Pinpoint the cell where the given text exists, returning its (x, y) midpoint coordinate. 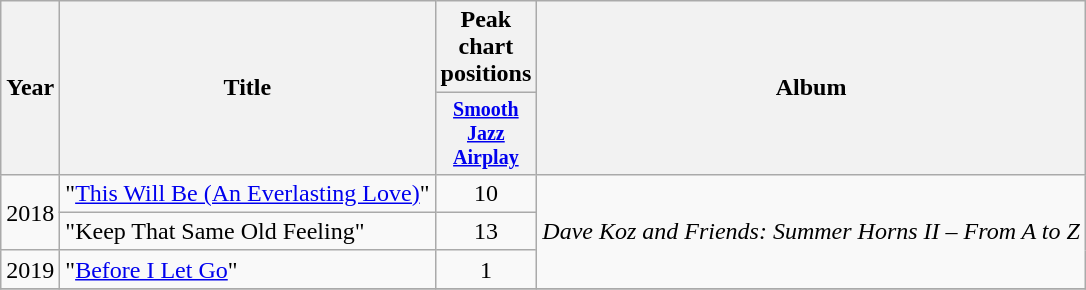
Peak chart positions (486, 47)
1 (486, 269)
10 (486, 193)
"This Will Be (An Everlasting Love)" (248, 193)
2018 (30, 212)
Dave Koz and Friends: Summer Horns II – From A to Z (812, 231)
Smooth JazzAirplay (486, 134)
"Before I Let Go" (248, 269)
2019 (30, 269)
Year (30, 88)
Album (812, 88)
Title (248, 88)
"Keep That Same Old Feeling" (248, 231)
13 (486, 231)
